Extract the (x, y) coordinate from the center of the cell holding the provided text.  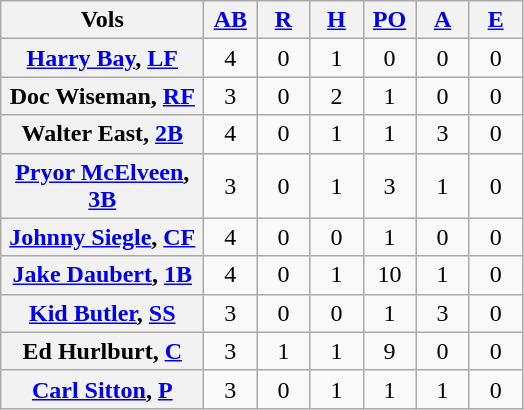
Walter East, 2B (102, 134)
2 (336, 96)
Ed Hurlburt, C (102, 351)
R (284, 20)
10 (390, 275)
AB (230, 20)
Carl Sitton, P (102, 389)
Kid Butler, SS (102, 313)
9 (390, 351)
E (496, 20)
H (336, 20)
Pryor McElveen, 3B (102, 186)
Doc Wiseman, RF (102, 96)
Vols (102, 20)
PO (390, 20)
Harry Bay, LF (102, 58)
Jake Daubert, 1B (102, 275)
Johnny Siegle, CF (102, 237)
A (442, 20)
